Pinpoint the cell where the given text exists, returning its [X, Y] midpoint coordinate. 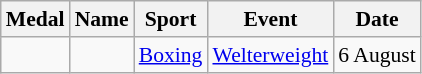
Date [376, 19]
Event [270, 19]
Sport [171, 19]
Name [102, 19]
Medal [36, 19]
Welterweight [270, 55]
Boxing [171, 55]
6 August [376, 55]
